Output the [x, y] coordinate of the center of the cell containing the given text.  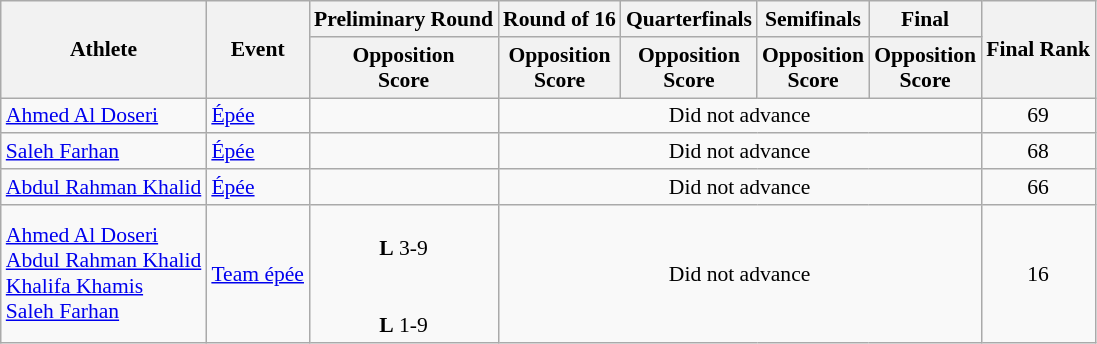
66 [1038, 187]
Quarterfinals [689, 19]
16 [1038, 274]
Ahmed Al Doseri Abdul Rahman KhalidKhalifa KhamisSaleh Farhan [104, 274]
Event [258, 50]
Final [925, 19]
Saleh Farhan [104, 152]
Semifinals [813, 19]
Team épée [258, 274]
Abdul Rahman Khalid [104, 187]
68 [1038, 152]
L 3-9 L 1-9 [404, 274]
Preliminary Round [404, 19]
Ahmed Al Doseri [104, 116]
69 [1038, 116]
Round of 16 [560, 19]
Final Rank [1038, 50]
Athlete [104, 50]
